Scan for the cell matching the given text and deliver its (X, Y) coordinate at center. 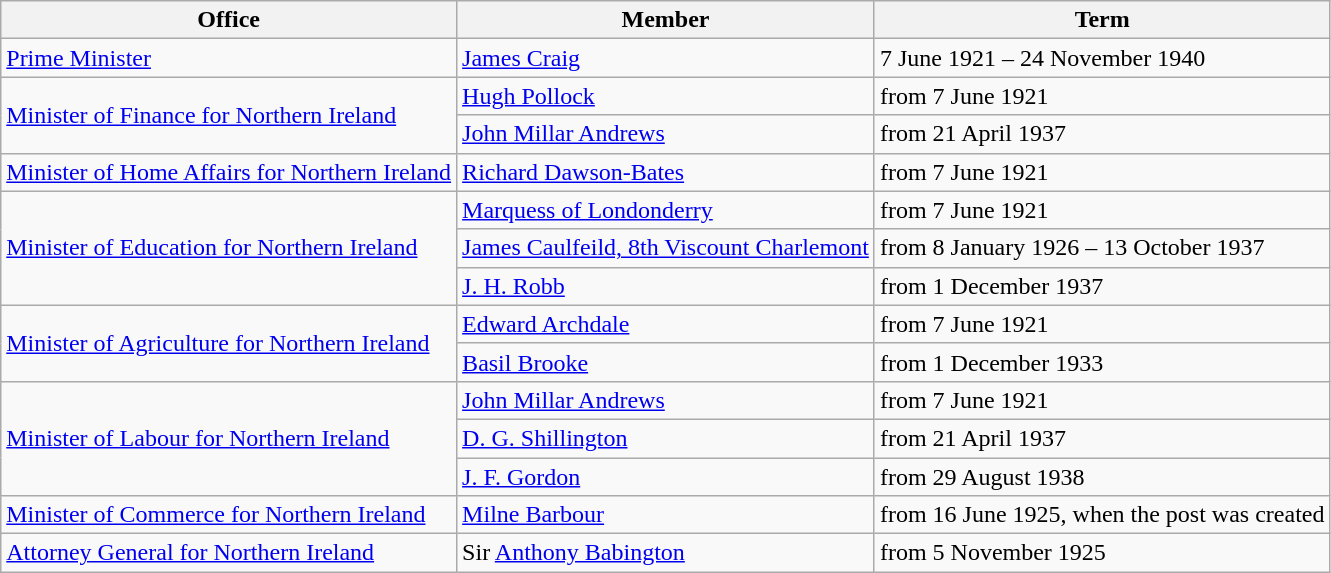
Basil Brooke (666, 362)
7 June 1921 – 24 November 1940 (1102, 58)
Minister of Agriculture for Northern Ireland (229, 343)
from 29 August 1938 (1102, 477)
Hugh Pollock (666, 96)
James Caulfeild, 8th Viscount Charlemont (666, 248)
Attorney General for Northern Ireland (229, 553)
Minister of Labour for Northern Ireland (229, 438)
Prime Minister (229, 58)
J. H. Robb (666, 286)
Member (666, 20)
from 8 January 1926 – 13 October 1937 (1102, 248)
Minister of Education for Northern Ireland (229, 248)
J. F. Gordon (666, 477)
Sir Anthony Babington (666, 553)
from 5 November 1925 (1102, 553)
Office (229, 20)
from 1 December 1933 (1102, 362)
Richard Dawson-Bates (666, 172)
Milne Barbour (666, 515)
James Craig (666, 58)
D. G. Shillington (666, 438)
Marquess of Londonderry (666, 210)
Edward Archdale (666, 324)
Minister of Home Affairs for Northern Ireland (229, 172)
from 1 December 1937 (1102, 286)
Term (1102, 20)
Minister of Commerce for Northern Ireland (229, 515)
Minister of Finance for Northern Ireland (229, 115)
from 16 June 1925, when the post was created (1102, 515)
